Pinpoint the cell where the given text exists, returning its (X, Y) midpoint coordinate. 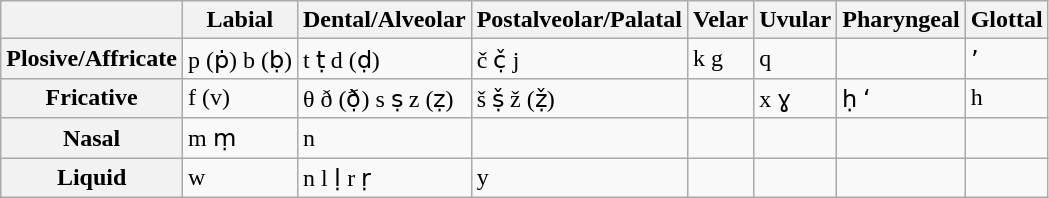
ʼ (1006, 59)
Postalveolar/Palatal (579, 20)
č č̣ j (579, 59)
n l ḷ r ṛ (384, 178)
y (579, 178)
x ɣ (796, 98)
p (ṗ) b (ḅ) (240, 59)
Velar (720, 20)
k g (720, 59)
ḥ ʻ (901, 98)
Liquid (92, 178)
Uvular (796, 20)
Fricative (92, 98)
Nasal (92, 138)
Plosive/Affricate (92, 59)
w (240, 178)
n (384, 138)
š ṣ̌ ž (ẓ̌) (579, 98)
q (796, 59)
θ ð (ð̣) s ṣ z (ẓ) (384, 98)
Pharyngeal (901, 20)
Glottal (1006, 20)
m ṃ (240, 138)
t ṭ d (ḍ) (384, 59)
Dental/Alveolar (384, 20)
h (1006, 98)
Labial (240, 20)
f (v) (240, 98)
